Return (X, Y) of the center of cell containing provided text 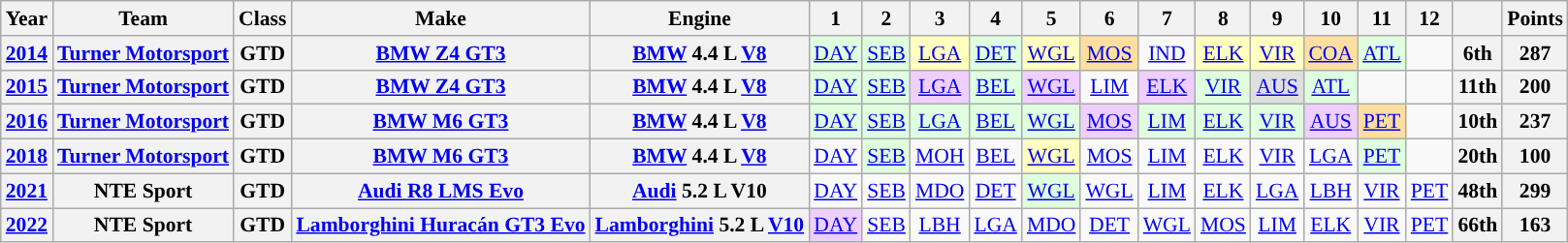
COA (1330, 53)
Audi 5.2 L V10 (700, 191)
1 (836, 18)
299 (1535, 191)
237 (1535, 122)
Team (144, 18)
66th (1478, 226)
2 (886, 18)
11th (1478, 87)
Engine (700, 18)
Points (1535, 18)
200 (1535, 87)
6 (1109, 18)
5 (1051, 18)
2015 (27, 87)
2022 (27, 226)
10 (1330, 18)
3 (941, 18)
6th (1478, 53)
9 (1277, 18)
8 (1224, 18)
11 (1382, 18)
Year (27, 18)
163 (1535, 226)
Class (262, 18)
Make (440, 18)
2018 (27, 157)
2014 (27, 53)
2016 (27, 122)
4 (995, 18)
Lamborghini Huracán GT3 Evo (440, 226)
48th (1478, 191)
MOH (941, 157)
7 (1168, 18)
100 (1535, 157)
20th (1478, 157)
287 (1535, 53)
IND (1168, 53)
2021 (27, 191)
12 (1429, 18)
Lamborghini 5.2 L V10 (700, 226)
Audi R8 LMS Evo (440, 191)
10th (1478, 122)
